Identify which cell holds the provided text, then report its (X, Y) central coordinate. 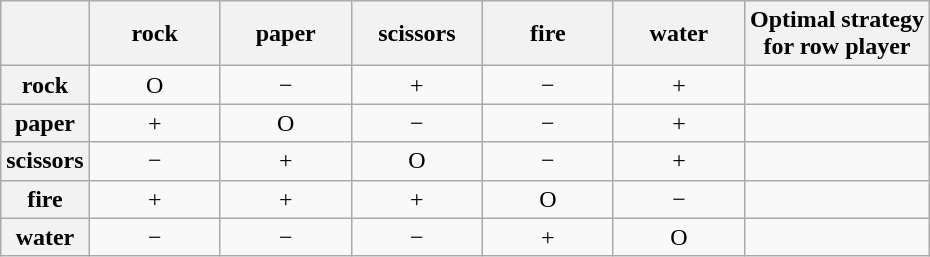
Optimal strategyfor row player (836, 34)
